Locate the cell with the specified text and output its (x, y) center coordinate. 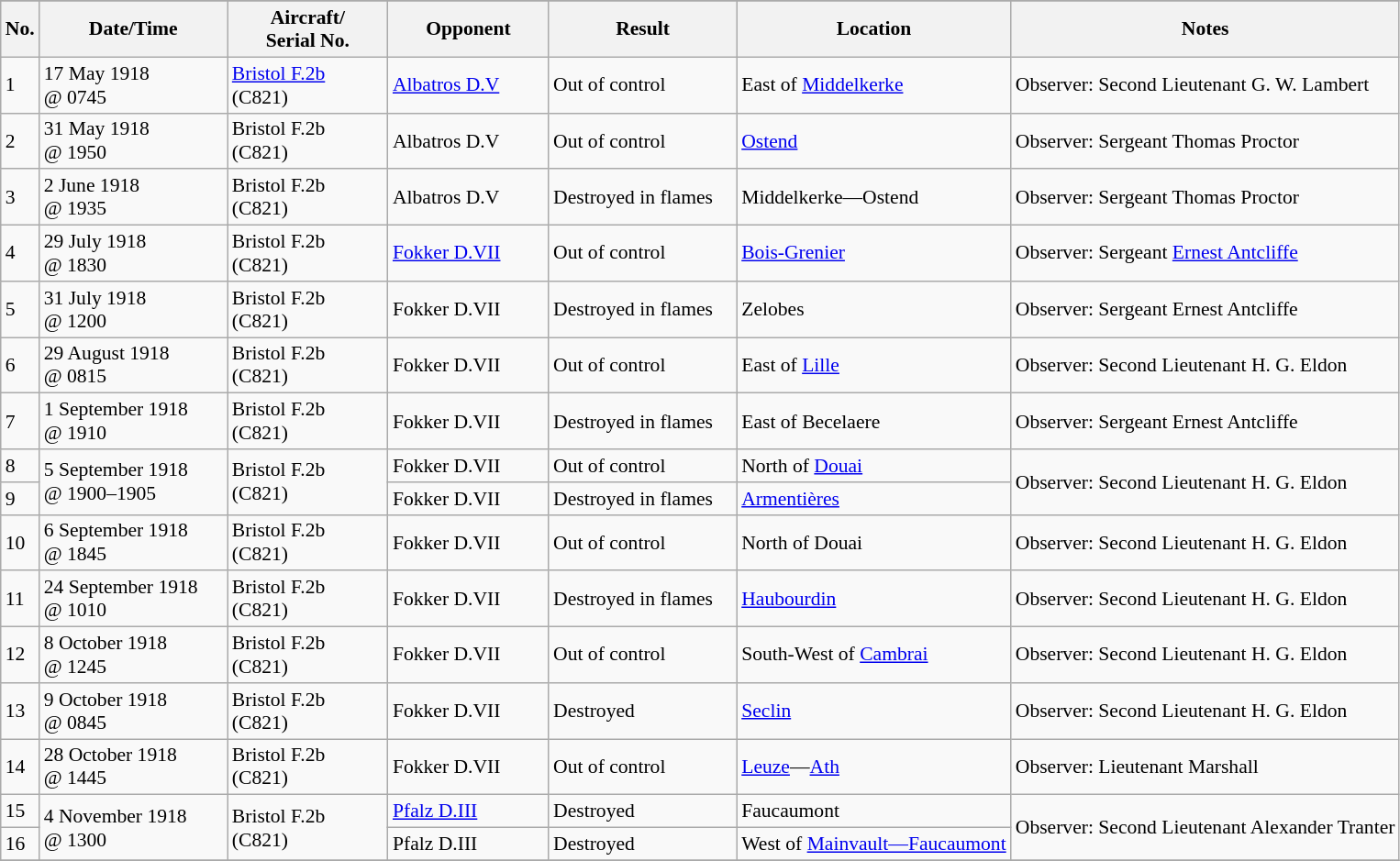
Seclin (873, 712)
24 September 1918@ 1010 (134, 600)
Opponent (468, 29)
East of Lille (873, 365)
Aircraft/Serial No. (308, 29)
12 (20, 655)
East of Becelaere (873, 422)
7 (20, 422)
2 (20, 141)
14 (20, 767)
Bois-Grenier (873, 253)
West of Mainvault—Faucaumont (873, 844)
13 (20, 712)
17 May 1918@ 0745 (134, 84)
Date/Time (134, 29)
16 (20, 844)
Haubourdin (873, 600)
4 (20, 253)
Observer: Second Lieutenant Alexander Tranter (1206, 827)
15 (20, 811)
8 October 1918@ 1245 (134, 655)
Location (873, 29)
Observer: Lieutenant Marshall (1206, 767)
Zelobes (873, 310)
Notes (1206, 29)
Faucaumont (873, 811)
Leuze—Ath (873, 767)
Armentières (873, 499)
6 September 1918@ 1845 (134, 543)
3 (20, 198)
4 November 1918@ 1300 (134, 827)
1 September 1918@ 1910 (134, 422)
Ostend (873, 141)
1 (20, 84)
9 October 1918@ 0845 (134, 712)
31 May 1918@ 1950 (134, 141)
Observer: Second Lieutenant G. W. Lambert (1206, 84)
11 (20, 600)
East of Middelkerke (873, 84)
9 (20, 499)
10 (20, 543)
2 June 1918@ 1935 (134, 198)
5 (20, 310)
Result (642, 29)
29 July 1918@ 1830 (134, 253)
6 (20, 365)
31 July 1918@ 1200 (134, 310)
29 August 1918@ 0815 (134, 365)
Middelkerke—Ostend (873, 198)
28 October 1918@ 1445 (134, 767)
8 (20, 466)
5 September 1918@ 1900–1905 (134, 482)
No. (20, 29)
South-West of Cambrai (873, 655)
